Return the [x, y] coordinate for the center point of the cell that contains the specified text.  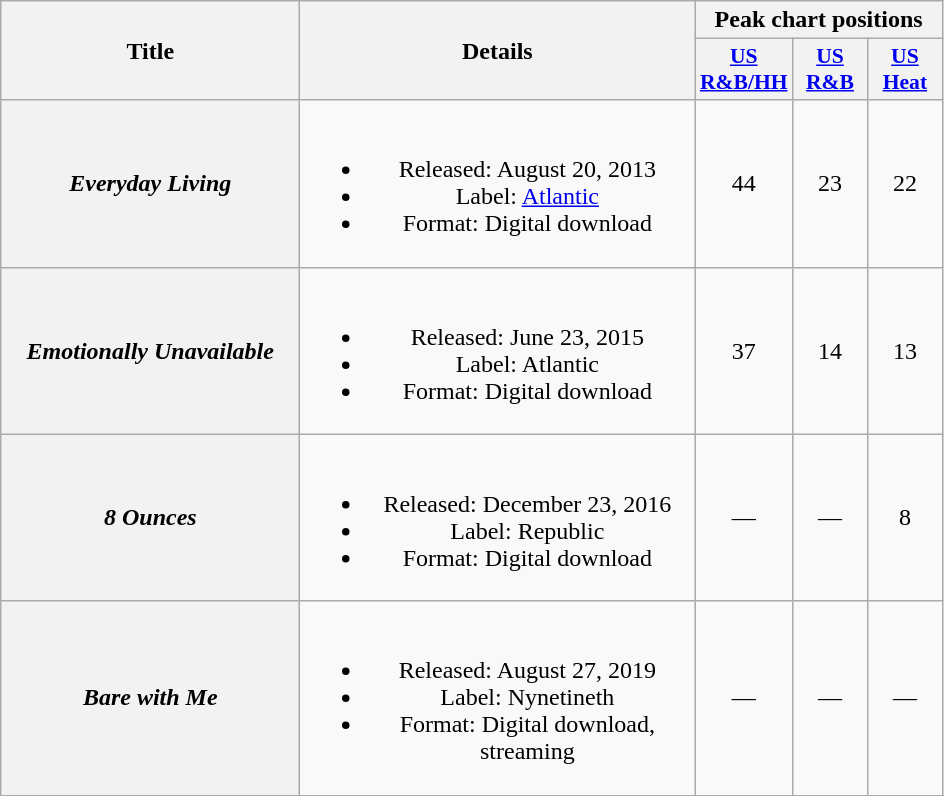
US R&B [830, 70]
Details [498, 50]
37 [744, 350]
23 [830, 184]
Released: August 20, 2013Label: AtlanticFormat: Digital download [498, 184]
USHeat [904, 70]
Released: December 23, 2016Label: RepublicFormat: Digital download [498, 518]
13 [904, 350]
8 Ounces [150, 518]
Title [150, 50]
8 [904, 518]
14 [830, 350]
44 [744, 184]
USR&B/HH [744, 70]
Released: August 27, 2019Label: NynetinethFormat: Digital download, streaming [498, 698]
Bare with Me [150, 698]
Everyday Living [150, 184]
Emotionally Unavailable [150, 350]
22 [904, 184]
Released: June 23, 2015Label: AtlanticFormat: Digital download [498, 350]
Peak chart positions [819, 20]
